Return the [X, Y] coordinate for the center point of the cell that contains the specified text.  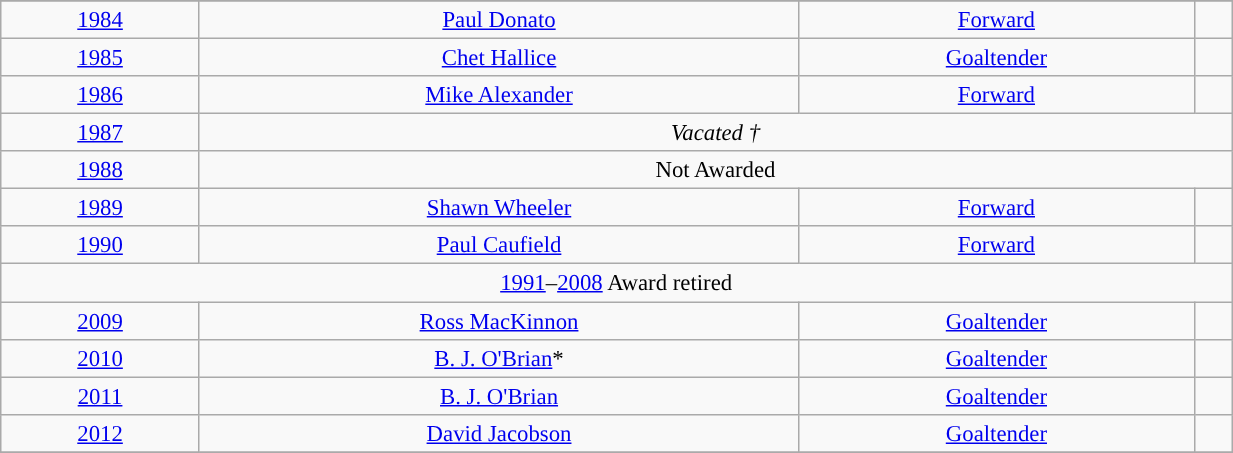
Paul Caufield [498, 245]
Not Awarded [715, 170]
1989 [100, 208]
1984 [100, 20]
David Jacobson [498, 433]
Mike Alexander [498, 95]
1985 [100, 58]
Ross MacKinnon [498, 321]
1990 [100, 245]
2012 [100, 433]
Chet Hallice [498, 58]
B. J. O'Brian [498, 396]
1986 [100, 95]
Paul Donato [498, 20]
1988 [100, 170]
Shawn Wheeler [498, 208]
B. J. O'Brian* [498, 358]
Vacated † [715, 133]
2009 [100, 321]
2010 [100, 358]
2011 [100, 396]
1991–2008 Award retired [616, 283]
1987 [100, 133]
